Capture the cell that displays the provided text and extract its [x, y] central coordinate. 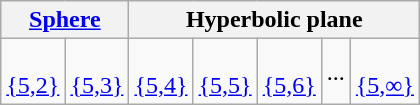
{5,5} [225, 72]
Sphere [65, 20]
{5,∞} [384, 72]
{5,2} [33, 72]
{5,3} [97, 72]
Hyperbolic plane [274, 20]
... [336, 72]
{5,6} [289, 72]
{5,4} [161, 72]
